Extract the [x, y] coordinate from the center of the cell holding the provided text.  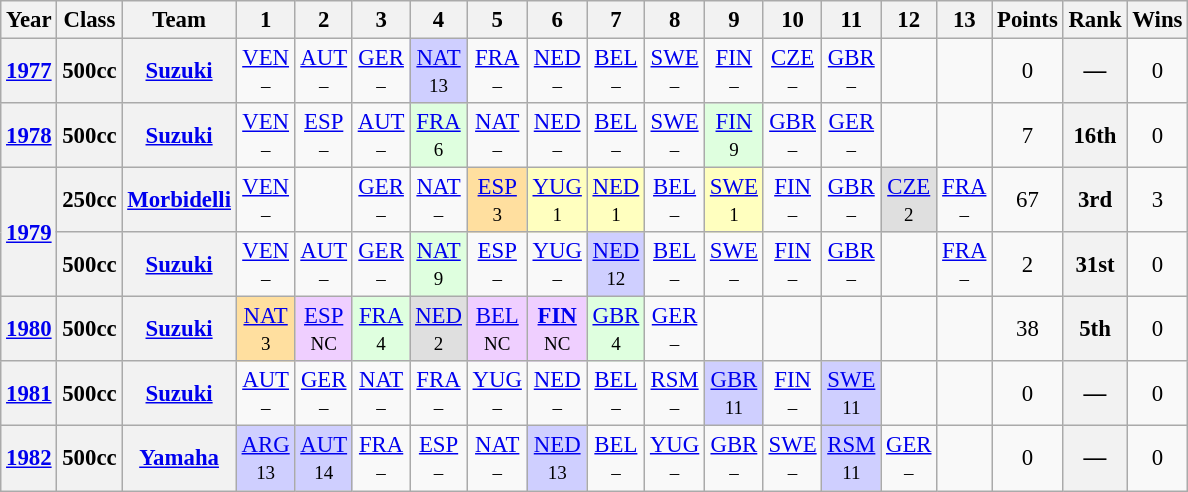
NAT9 [438, 264]
1980 [29, 330]
1 [266, 20]
FINNC [557, 330]
10 [792, 20]
BELNC [497, 330]
Year [29, 20]
YUG1 [557, 200]
5th [1095, 330]
Yamaha [179, 458]
NED2 [438, 330]
RSM– [675, 394]
CZE– [792, 72]
CZE2 [909, 200]
RSM11 [852, 458]
NED12 [616, 264]
1982 [29, 458]
67 [1028, 200]
Wins [1158, 20]
SWE11 [852, 394]
250cc [90, 200]
NAT3 [266, 330]
Points [1028, 20]
FIN9 [734, 136]
GBR11 [734, 394]
AUT14 [324, 458]
11 [852, 20]
4 [438, 20]
6 [557, 20]
9 [734, 20]
Rank [1095, 20]
Team [179, 20]
13 [964, 20]
8 [675, 20]
Morbidelli [179, 200]
ESPNC [324, 330]
38 [1028, 330]
GBR4 [616, 330]
16th [1095, 136]
SWE1 [734, 200]
1977 [29, 72]
ESP3 [497, 200]
FRA4 [380, 330]
5 [497, 20]
1981 [29, 394]
12 [909, 20]
NAT13 [438, 72]
FRA6 [438, 136]
1979 [29, 232]
ARG13 [266, 458]
NED1 [616, 200]
3rd [1095, 200]
1978 [29, 136]
NED13 [557, 458]
31st [1095, 264]
Class [90, 20]
